Identify which cell holds the provided text, then report its (X, Y) central coordinate. 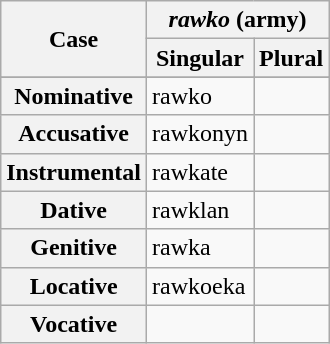
rawkate (200, 172)
rawko (200, 96)
Singular (200, 58)
rawkonyn (200, 134)
Case (74, 39)
Nominative (74, 96)
rawko (army) (237, 20)
Instrumental (74, 172)
rawklan (200, 210)
Dative (74, 210)
Genitive (74, 248)
Plural (292, 58)
rawkoeka (200, 286)
Accusative (74, 134)
rawka (200, 248)
Locative (74, 286)
Vocative (74, 324)
